Output the [x, y] coordinate of the center of the cell containing the given text.  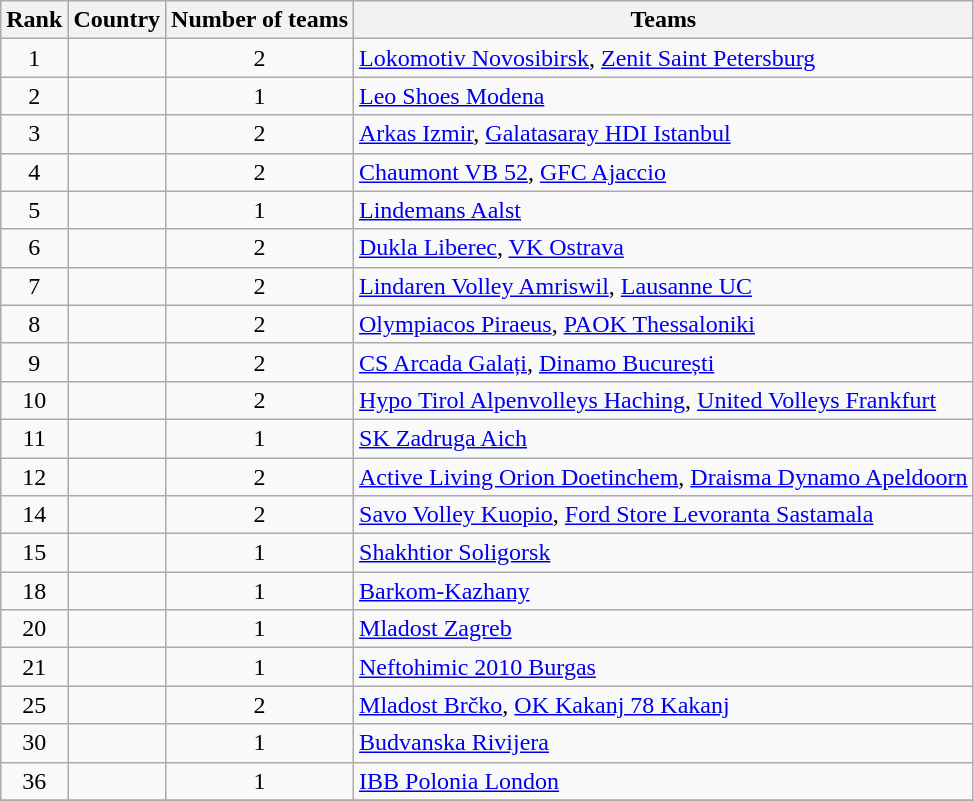
36 [34, 781]
SK Zadruga Aich [664, 438]
IBB Polonia London [664, 781]
Country [117, 20]
5 [34, 210]
Mladost Brčko, OK Kakanj 78 Kakanj [664, 705]
Lindaren Volley Amriswil, Lausanne UC [664, 286]
15 [34, 553]
Savo Volley Kuopio, Ford Store Levoranta Sastamala [664, 515]
11 [34, 438]
Arkas Izmir, Galatasaray HDI Istanbul [664, 134]
25 [34, 705]
Lokomotiv Novosibirsk, Zenit Saint Petersburg [664, 58]
21 [34, 667]
30 [34, 743]
6 [34, 248]
Hypo Tirol Alpenvolleys Haching, United Volleys Frankfurt [664, 400]
12 [34, 477]
10 [34, 400]
Active Living Orion Doetinchem, Draisma Dynamo Apeldoorn [664, 477]
Dukla Liberec, VK Ostrava [664, 248]
4 [34, 172]
18 [34, 591]
Leo Shoes Modena [664, 96]
CS Arcada Galați, Dinamo București [664, 362]
Chaumont VB 52, GFC Ajaccio [664, 172]
9 [34, 362]
Neftohimic 2010 Burgas [664, 667]
Lindemans Aalst [664, 210]
3 [34, 134]
8 [34, 324]
14 [34, 515]
Rank [34, 20]
Shakhtior Soligorsk [664, 553]
Budvanska Rivijera [664, 743]
Barkom-Kazhany [664, 591]
Teams [664, 20]
7 [34, 286]
Number of teams [260, 20]
Mladost Zagreb [664, 629]
Olympiacos Piraeus, PAOK Thessaloniki [664, 324]
20 [34, 629]
